Locate the cell with the specified text and output its [x, y] center coordinate. 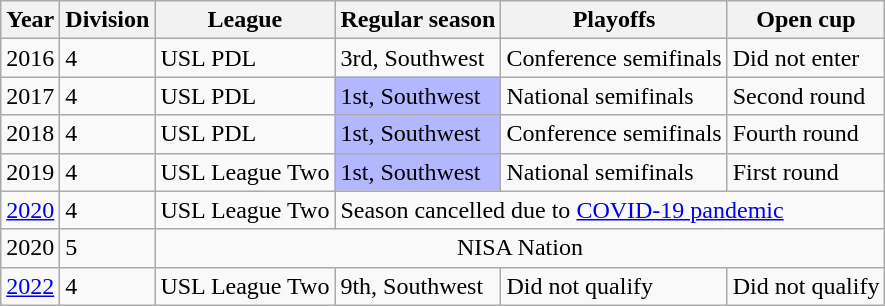
League [245, 20]
2022 [30, 286]
2018 [30, 134]
2019 [30, 172]
Division [108, 20]
Fourth round [806, 134]
Did not enter [806, 58]
9th, Southwest [418, 286]
Regular season [418, 20]
3rd, Southwest [418, 58]
2017 [30, 96]
Second round [806, 96]
2016 [30, 58]
5 [108, 248]
Open cup [806, 20]
Season cancelled due to COVID-19 pandemic [610, 210]
Playoffs [614, 20]
Year [30, 20]
NISA Nation [520, 248]
First round [806, 172]
